Return [x, y] of the center of cell containing provided text 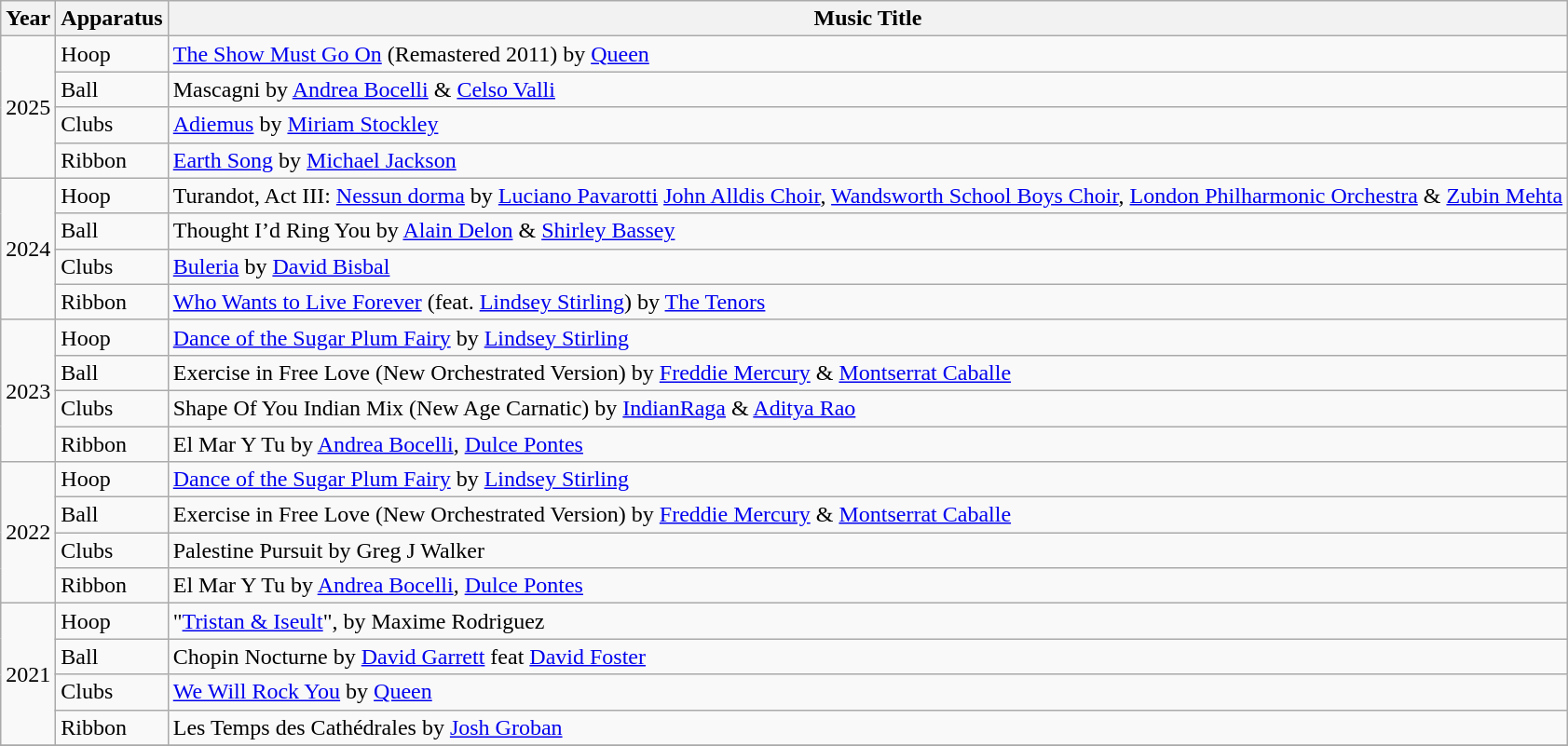
Palestine Pursuit by Greg J Walker [867, 550]
Buleria by David Bisbal [867, 266]
Thought I’d Ring You by Alain Delon & Shirley Bassey [867, 231]
Earth Song by Michael Jackson [867, 160]
Year [28, 19]
Les Temps des Cathédrales by Josh Groban [867, 727]
Turandot, Act III: Nessun dorma by Luciano Pavarotti John Alldis Choir, Wandsworth School Boys Choir, London Philharmonic Orchestra & Zubin Mehta [867, 196]
Who Wants to Live Forever (feat. Lindsey Stirling) by The Tenors [867, 302]
Mascagni by Andrea Bocelli & Celso Valli [867, 89]
Apparatus [112, 19]
Adiemus by Miriam Stockley [867, 125]
"Tristan & Iseult", by Maxime Rodriguez [867, 621]
2025 [28, 107]
2022 [28, 533]
The Show Must Go On (Remastered 2011) by Queen [867, 54]
Chopin Nocturne by David Garrett feat David Foster [867, 657]
Shape Of You Indian Mix (New Age Carnatic) by IndianRaga & Aditya Rao [867, 408]
2024 [28, 249]
2021 [28, 674]
Music Title [867, 19]
We Will Rock You by Queen [867, 692]
2023 [28, 390]
